Output the [X, Y] coordinate of the center of the cell containing the given text.  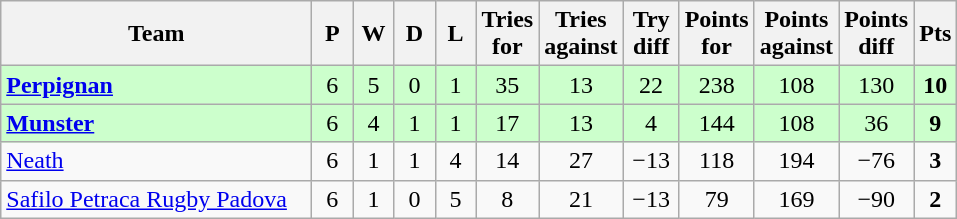
P [332, 34]
Points diff [876, 34]
Points against [796, 34]
22 [651, 85]
14 [508, 161]
118 [716, 161]
Neath [156, 161]
−76 [876, 161]
8 [508, 199]
Safilo Petraca Rugby Padova [156, 199]
79 [716, 199]
9 [936, 123]
17 [508, 123]
194 [796, 161]
36 [876, 123]
2 [936, 199]
130 [876, 85]
W [374, 34]
Tries against [581, 34]
L [456, 34]
27 [581, 161]
10 [936, 85]
Team [156, 34]
35 [508, 85]
Try diff [651, 34]
−90 [876, 199]
Perpignan [156, 85]
Munster [156, 123]
Tries for [508, 34]
Pts [936, 34]
Points for [716, 34]
238 [716, 85]
21 [581, 199]
144 [716, 123]
D [414, 34]
3 [936, 161]
169 [796, 199]
